Search for the cell housing the specified text and yield its [X, Y] center coordinate. 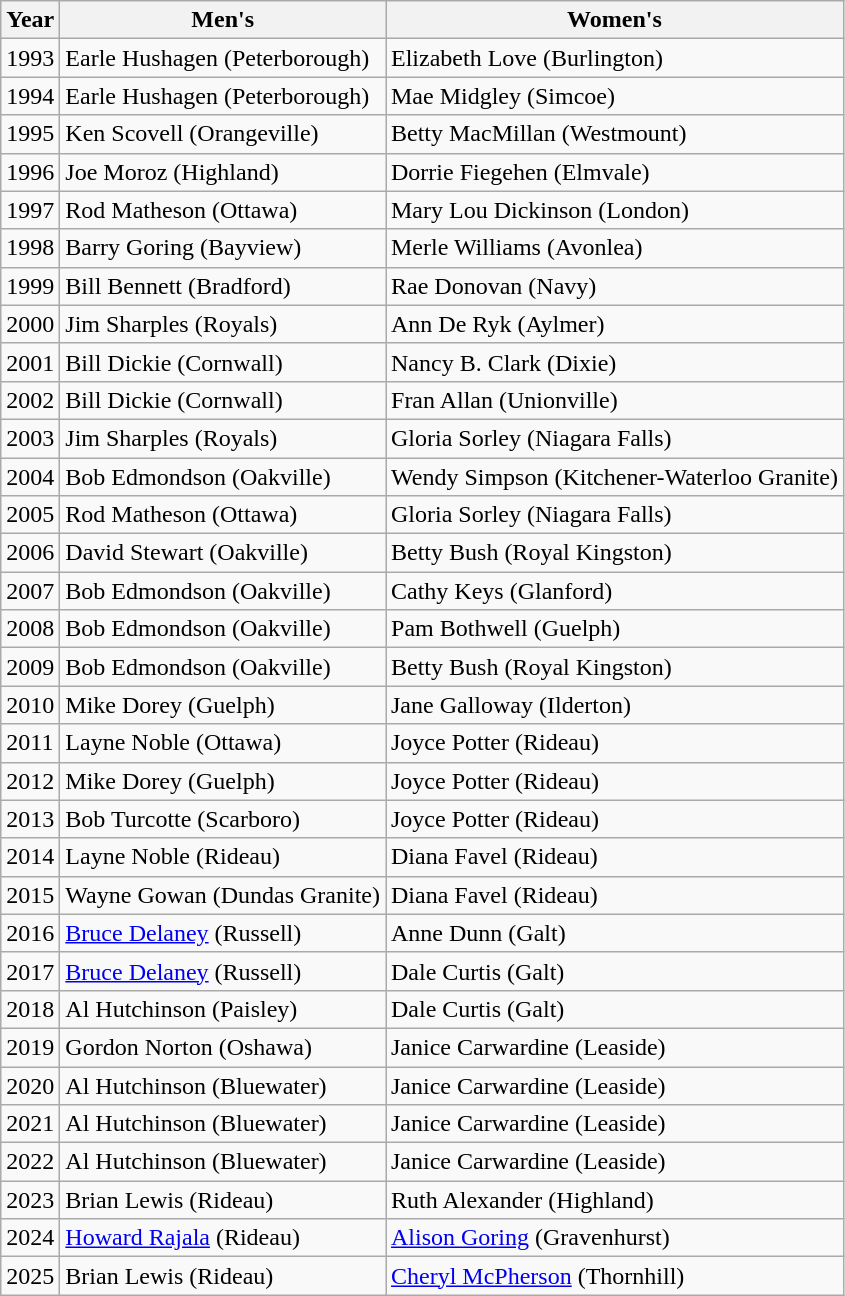
1993 [30, 58]
2002 [30, 400]
2012 [30, 781]
2014 [30, 857]
Layne Noble (Rideau) [223, 857]
Elizabeth Love (Burlington) [615, 58]
Year [30, 20]
Men's [223, 20]
Betty MacMillan (Westmount) [615, 134]
2013 [30, 819]
Bill Bennett (Bradford) [223, 286]
2005 [30, 515]
Bob Turcotte (Scarboro) [223, 819]
Joe Moroz (Highland) [223, 172]
Mary Lou Dickinson (London) [615, 210]
1998 [30, 248]
2023 [30, 1200]
Wendy Simpson (Kitchener-Waterloo Granite) [615, 477]
Women's [615, 20]
2025 [30, 1276]
Ann De Ryk (Aylmer) [615, 324]
2020 [30, 1085]
2021 [30, 1124]
2006 [30, 553]
Dorrie Fiegehen (Elmvale) [615, 172]
Alison Goring (Gravenhurst) [615, 1238]
Gordon Norton (Oshawa) [223, 1047]
2015 [30, 895]
1999 [30, 286]
Wayne Gowan (Dundas Granite) [223, 895]
Cheryl McPherson (Thornhill) [615, 1276]
Ruth Alexander (Highland) [615, 1200]
2004 [30, 477]
Ken Scovell (Orangeville) [223, 134]
2008 [30, 629]
2010 [30, 705]
Anne Dunn (Galt) [615, 933]
Al Hutchinson (Paisley) [223, 1009]
2000 [30, 324]
Howard Rajala (Rideau) [223, 1238]
2024 [30, 1238]
Jane Galloway (Ilderton) [615, 705]
Pam Bothwell (Guelph) [615, 629]
David Stewart (Oakville) [223, 553]
2003 [30, 438]
Barry Goring (Bayview) [223, 248]
2016 [30, 933]
2022 [30, 1162]
2001 [30, 362]
2019 [30, 1047]
Mae Midgley (Simcoe) [615, 96]
1996 [30, 172]
2017 [30, 971]
2011 [30, 743]
1994 [30, 96]
1995 [30, 134]
Cathy Keys (Glanford) [615, 591]
Layne Noble (Ottawa) [223, 743]
1997 [30, 210]
2018 [30, 1009]
Rae Donovan (Navy) [615, 286]
2007 [30, 591]
Fran Allan (Unionville) [615, 400]
2009 [30, 667]
Nancy B. Clark (Dixie) [615, 362]
Merle Williams (Avonlea) [615, 248]
